Search for the cell housing the specified text and yield its [x, y] center coordinate. 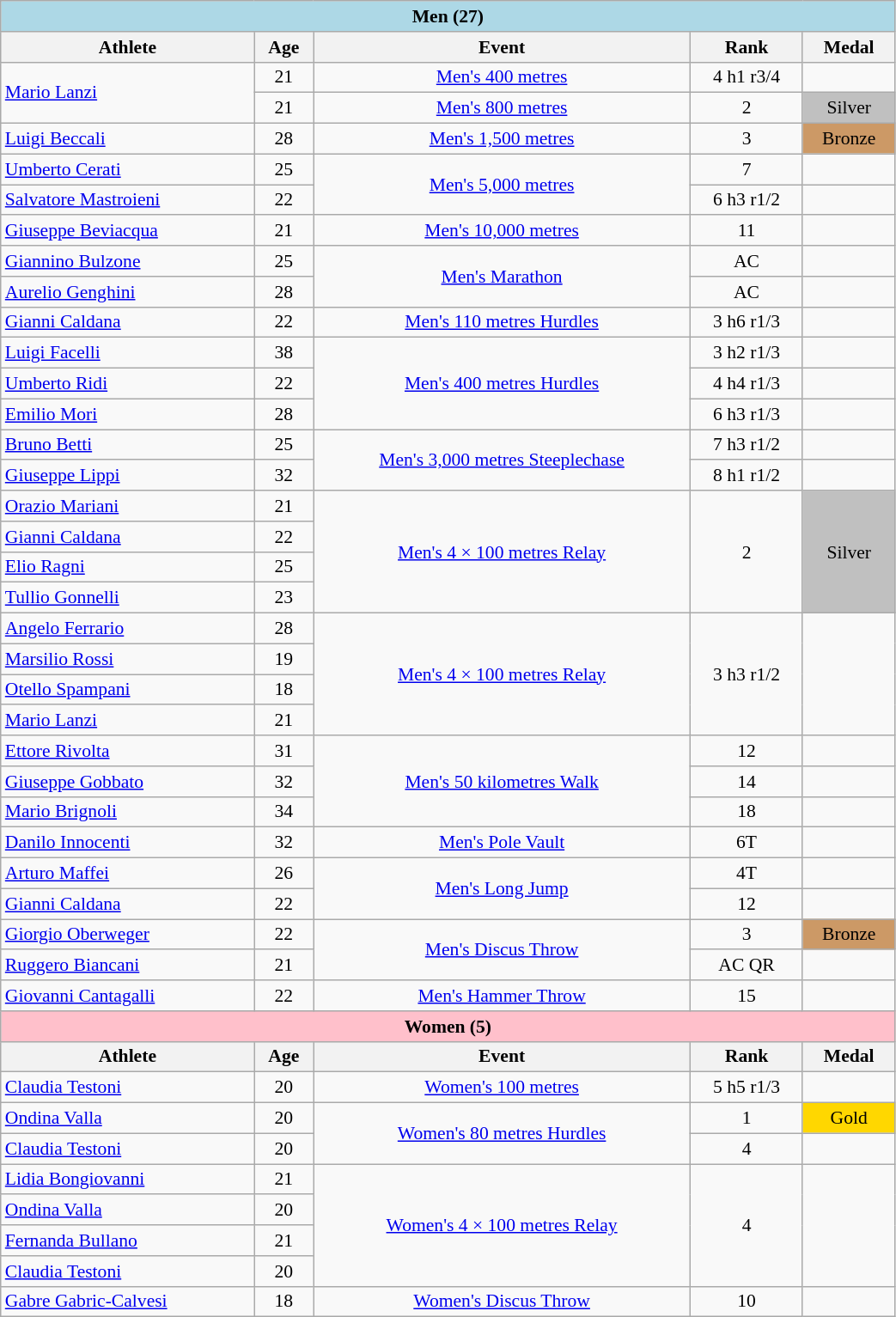
Fernanda Bullano [127, 1241]
Giovanni Cantagalli [127, 996]
4 h4 r1/3 [747, 384]
Gold [849, 1119]
Men's 3,000 metres Steeplechase [502, 460]
Marsilio Rossi [127, 659]
Women's Discus Throw [502, 1302]
Elio Ragni [127, 567]
6 h3 r1/2 [747, 200]
Ettore Rivolta [127, 751]
8 h1 r1/2 [747, 476]
Men's 1,500 metres [502, 139]
19 [283, 659]
Men's 50 kilometres Walk [502, 782]
Ruggero Biancani [127, 966]
Men's 5,000 metres [502, 184]
Danilo Innocenti [127, 843]
Arturo Maffei [127, 874]
6 h3 r1/3 [747, 414]
Giannino Bulzone [127, 261]
Umberto Cerati [127, 169]
31 [283, 751]
3 h3 r1/2 [747, 674]
15 [747, 996]
Salvatore Mastroieni [127, 200]
26 [283, 874]
Bruno Betti [127, 445]
Giuseppe Gobbato [127, 782]
Gabre Gabric-Calvesi [127, 1302]
14 [747, 782]
3 h2 r1/3 [747, 353]
Orazio Mariani [127, 506]
Men (27) [448, 16]
Angelo Ferrario [127, 629]
Umberto Ridi [127, 384]
Men's 10,000 metres [502, 231]
Men's Pole Vault [502, 843]
AC QR [747, 966]
34 [283, 812]
Mario Brignoli [127, 812]
Men's Long Jump [502, 888]
Women's 4 × 100 metres Relay [502, 1225]
Giuseppe Beviacqua [127, 231]
Lidia Bongiovanni [127, 1180]
Men's 110 metres Hurdles [502, 322]
Giorgio Oberweger [127, 935]
Luigi Facelli [127, 353]
Otello Spampani [127, 690]
Emilio Mori [127, 414]
4T [747, 874]
Giuseppe Lippi [127, 476]
38 [283, 353]
Men's 800 metres [502, 108]
Women (5) [448, 1027]
Women's 100 metres [502, 1088]
Men's Hammer Throw [502, 996]
1 [747, 1119]
Luigi Beccali [127, 139]
Aurelio Genghini [127, 292]
Men's Discus Throw [502, 950]
Men's 400 metres Hurdles [502, 383]
Tullio Gonnelli [127, 598]
7 [747, 169]
Men's 400 metres [502, 77]
23 [283, 598]
5 h5 r1/3 [747, 1088]
6T [747, 843]
7 h3 r1/2 [747, 445]
Women's 80 metres Hurdles [502, 1134]
10 [747, 1302]
Men's Marathon [502, 277]
3 h6 r1/3 [747, 322]
4 h1 r3/4 [747, 77]
11 [747, 231]
